For the text-containing cell, return its midpoint in [x, y] coordinate format. 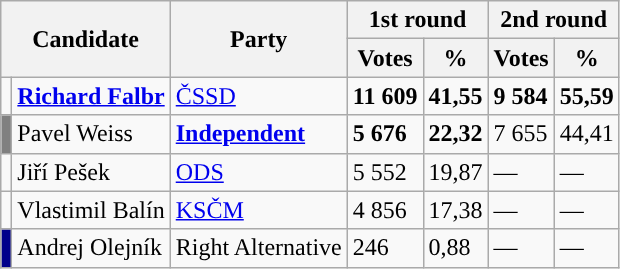
44,41 [586, 134]
2nd round [554, 20]
KSČM [258, 210]
19,87 [456, 172]
Vlastimil Balín [91, 210]
0,88 [456, 248]
Pavel Weiss [91, 134]
ODS [258, 172]
11 609 [385, 96]
Independent [258, 134]
41,55 [456, 96]
Andrej Olejník [91, 248]
5 552 [385, 172]
1st round [418, 20]
4 856 [385, 210]
Right Alternative [258, 248]
5 676 [385, 134]
55,59 [586, 96]
7 655 [521, 134]
Candidate [86, 39]
Party [258, 39]
Jiří Pešek [91, 172]
246 [385, 248]
9 584 [521, 96]
Richard Falbr [91, 96]
17,38 [456, 210]
22,32 [456, 134]
ČSSD [258, 96]
